Scan for the cell matching the given text and deliver its (x, y) coordinate at center. 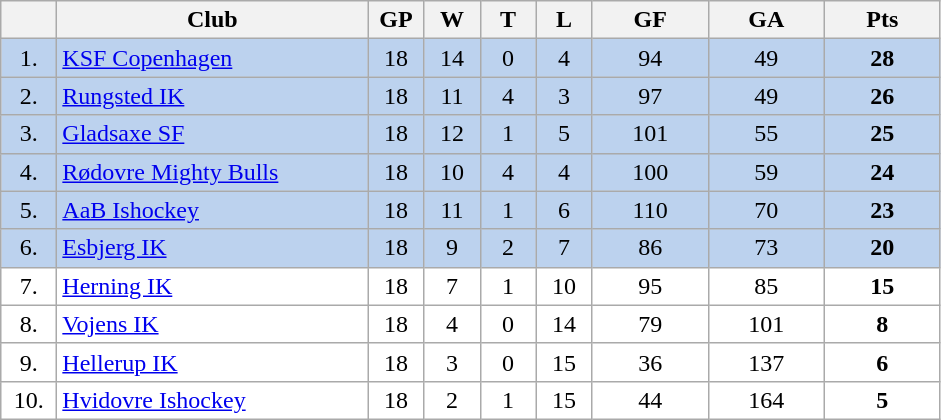
23 (882, 210)
W (452, 20)
3. (29, 134)
20 (882, 248)
79 (650, 324)
5. (29, 210)
Hvidovre Ishockey (212, 400)
L (564, 20)
97 (650, 96)
36 (650, 362)
12 (452, 134)
10. (29, 400)
100 (650, 172)
9 (452, 248)
GA (766, 20)
8. (29, 324)
Club (212, 20)
1. (29, 58)
44 (650, 400)
4. (29, 172)
GP (396, 20)
Rødovre Mighty Bulls (212, 172)
95 (650, 286)
24 (882, 172)
73 (766, 248)
94 (650, 58)
55 (766, 134)
Pts (882, 20)
8 (882, 324)
T (508, 20)
Herning IK (212, 286)
AaB Ishockey (212, 210)
164 (766, 400)
Vojens IK (212, 324)
85 (766, 286)
Rungsted IK (212, 96)
6. (29, 248)
28 (882, 58)
2. (29, 96)
59 (766, 172)
Esbjerg IK (212, 248)
KSF Copenhagen (212, 58)
137 (766, 362)
Gladsaxe SF (212, 134)
26 (882, 96)
70 (766, 210)
Hellerup IK (212, 362)
86 (650, 248)
9. (29, 362)
GF (650, 20)
110 (650, 210)
7. (29, 286)
25 (882, 134)
